From the cell containing the given text, extract its center point as (X, Y) coordinate. 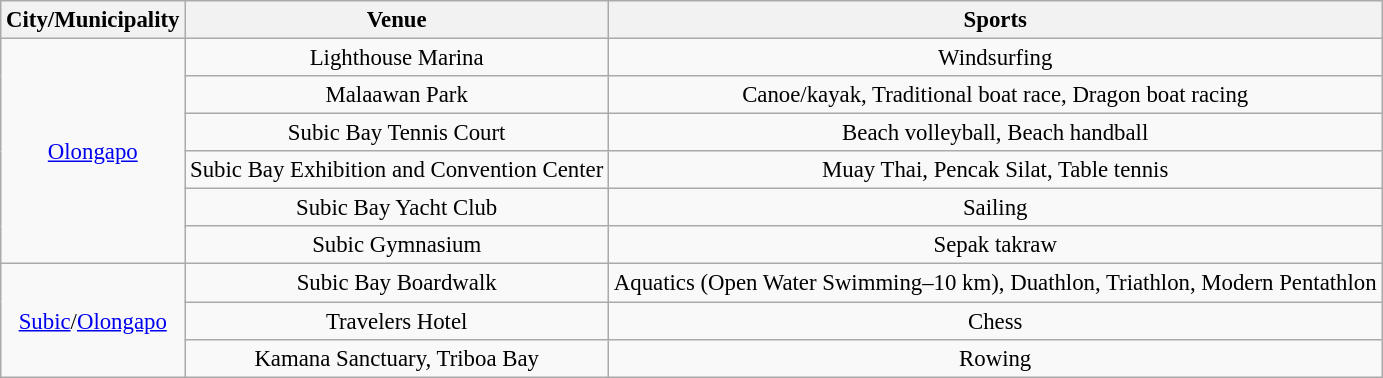
Muay Thai, Pencak Silat, Table tennis (996, 170)
Beach volleyball, Beach handball (996, 133)
Olongapo (93, 152)
Subic Bay Boardwalk (397, 283)
Subic Gymnasium (397, 245)
Travelers Hotel (397, 321)
Sepak takraw (996, 245)
Chess (996, 321)
Rowing (996, 358)
Subic Bay Exhibition and Convention Center (397, 170)
Aquatics (Open Water Swimming–10 km), Duathlon, Triathlon, Modern Pentathlon (996, 283)
Subic Bay Yacht Club (397, 208)
Kamana Sanctuary, Triboa Bay (397, 358)
Subic/Olongapo (93, 320)
Lighthouse Marina (397, 58)
City/Municipality (93, 20)
Sports (996, 20)
Windsurfing (996, 58)
Subic Bay Tennis Court (397, 133)
Malaawan Park (397, 95)
Venue (397, 20)
Canoe/kayak, Traditional boat race, Dragon boat racing (996, 95)
Sailing (996, 208)
